Scan for the cell matching the given text and deliver its (X, Y) coordinate at center. 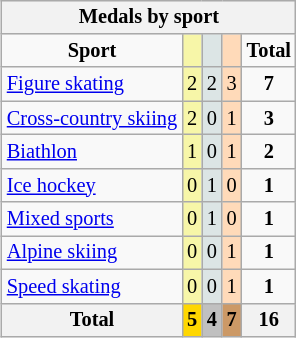
Figure skating (92, 84)
Medals by sport (149, 17)
Biathlon (92, 152)
Sport (92, 51)
Cross-country skiing (92, 118)
5 (192, 320)
Mixed sports (92, 219)
Alpine skiing (92, 253)
Ice hockey (92, 185)
Speed skating (92, 286)
4 (212, 320)
16 (269, 320)
